Provide the (X, Y) coordinate of the cell's center where the given text is located.  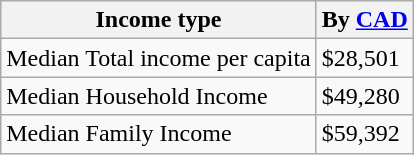
Median Total income per capita (158, 58)
$49,280 (364, 96)
$59,392 (364, 134)
Income type (158, 20)
$28,501 (364, 58)
Median Family Income (158, 134)
By CAD (364, 20)
Median Household Income (158, 96)
